Pinpoint the cell where the given text exists, returning its [x, y] midpoint coordinate. 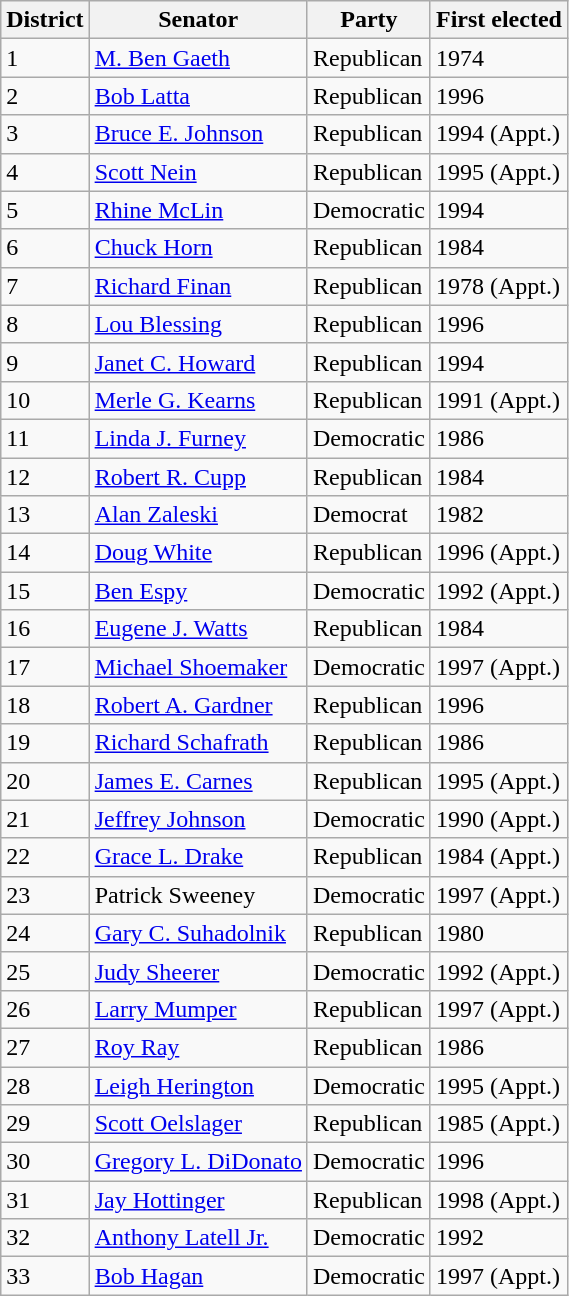
Richard Finan [198, 286]
17 [45, 667]
Merle G. Kearns [198, 400]
9 [45, 362]
1994 (Appt.) [498, 134]
Ben Espy [198, 591]
32 [45, 1238]
Richard Schafrath [198, 743]
11 [45, 438]
27 [45, 1047]
1974 [498, 58]
13 [45, 515]
Jeffrey Johnson [198, 819]
M. Ben Gaeth [198, 58]
James E. Carnes [198, 781]
29 [45, 1124]
Anthony Latell Jr. [198, 1238]
10 [45, 400]
Bob Latta [198, 96]
Gary C. Suhadolnik [198, 933]
Doug White [198, 553]
31 [45, 1200]
Scott Oelslager [198, 1124]
15 [45, 591]
1 [45, 58]
30 [45, 1162]
Bruce E. Johnson [198, 134]
21 [45, 819]
25 [45, 971]
First elected [498, 20]
16 [45, 629]
1980 [498, 933]
1978 (Appt.) [498, 286]
Larry Mumper [198, 1009]
28 [45, 1085]
33 [45, 1276]
Patrick Sweeney [198, 895]
Grace L. Drake [198, 857]
22 [45, 857]
4 [45, 172]
Democrat [368, 515]
1992 [498, 1238]
1984 (Appt.) [498, 857]
Alan Zaleski [198, 515]
Rhine McLin [198, 210]
Judy Sheerer [198, 971]
20 [45, 781]
5 [45, 210]
Senator [198, 20]
Eugene J. Watts [198, 629]
Robert A. Gardner [198, 705]
8 [45, 324]
Linda J. Furney [198, 438]
Michael Shoemaker [198, 667]
18 [45, 705]
1996 (Appt.) [498, 553]
1985 (Appt.) [498, 1124]
26 [45, 1009]
Party [368, 20]
1990 (Appt.) [498, 819]
14 [45, 553]
Roy Ray [198, 1047]
24 [45, 933]
23 [45, 895]
District [45, 20]
Bob Hagan [198, 1276]
7 [45, 286]
Gregory L. DiDonato [198, 1162]
19 [45, 743]
6 [45, 248]
1982 [498, 515]
12 [45, 477]
Jay Hottinger [198, 1200]
Robert R. Cupp [198, 477]
Lou Blessing [198, 324]
3 [45, 134]
1991 (Appt.) [498, 400]
Chuck Horn [198, 248]
1998 (Appt.) [498, 1200]
Leigh Herington [198, 1085]
Scott Nein [198, 172]
Janet C. Howard [198, 362]
2 [45, 96]
